Locate the cell with the specified text and output its (x, y) center coordinate. 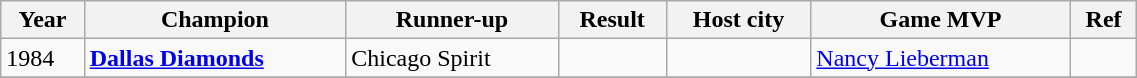
Year (42, 20)
Ref (1104, 20)
Host city (738, 20)
Dallas Diamonds (215, 58)
Champion (215, 20)
Runner-up (452, 20)
Chicago Spirit (452, 58)
Nancy Lieberman (940, 58)
Game MVP (940, 20)
1984 (42, 58)
Result (612, 20)
